Provide the (x, y) coordinate of the cell's center where the given text is located.  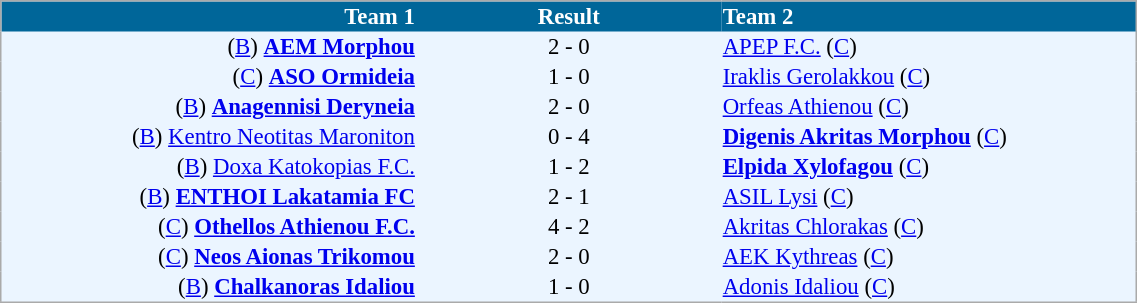
(B) ENTHOI Lakatamia FC (209, 197)
Elpida Xylofagou (C) (929, 167)
Result (568, 16)
Orfeas Athienou (C) (929, 107)
Team 1 (209, 16)
(B) Chalkanoras Idaliou (209, 287)
(B) Kentro Neotitas Maroniton (209, 137)
APEP F.C. (C) (929, 47)
0 - 4 (568, 137)
(B) Anagennisi Deryneia (209, 107)
(C) Neos Aionas Trikomou (209, 257)
4 - 2 (568, 227)
1 - 2 (568, 167)
(C) Othellos Athienou F.C. (209, 227)
(B) AEM Morphou (209, 47)
(C) ASO Ormideia (209, 77)
(B) Doxa Katokopias F.C. (209, 167)
2 - 1 (568, 197)
Adonis Idaliou (C) (929, 287)
Digenis Akritas Morphou (C) (929, 137)
AEK Kythreas (C) (929, 257)
Akritas Chlorakas (C) (929, 227)
Team 2 (929, 16)
Iraklis Gerolakkou (C) (929, 77)
ASIL Lysi (C) (929, 197)
